For the text-containing cell, return its midpoint in [X, Y] coordinate format. 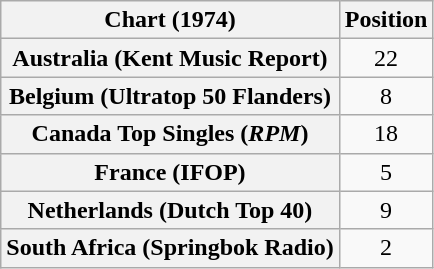
France (IFOP) [170, 172]
Canada Top Singles (RPM) [170, 134]
Netherlands (Dutch Top 40) [170, 210]
Chart (1974) [170, 20]
5 [386, 172]
2 [386, 248]
22 [386, 58]
Australia (Kent Music Report) [170, 58]
8 [386, 96]
Position [386, 20]
South Africa (Springbok Radio) [170, 248]
Belgium (Ultratop 50 Flanders) [170, 96]
18 [386, 134]
9 [386, 210]
